Pinpoint the cell where the given text exists, returning its (X, Y) midpoint coordinate. 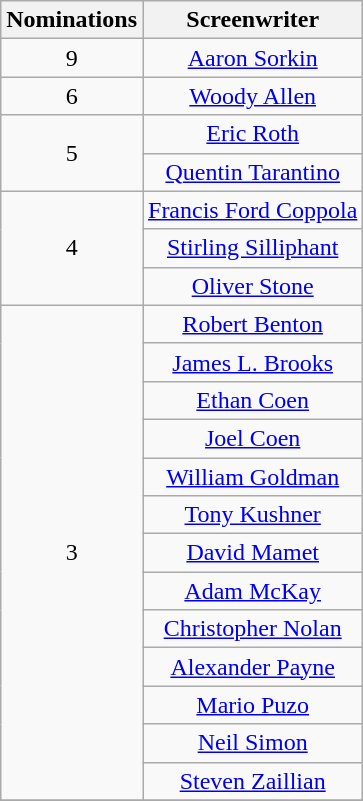
5 (72, 153)
Joel Coen (252, 438)
William Goldman (252, 477)
Eric Roth (252, 134)
Screenwriter (252, 20)
Adam McKay (252, 591)
9 (72, 58)
Neil Simon (252, 743)
Oliver Stone (252, 286)
Stirling Silliphant (252, 248)
Aaron Sorkin (252, 58)
James L. Brooks (252, 362)
Christopher Nolan (252, 629)
Alexander Payne (252, 667)
Francis Ford Coppola (252, 210)
Robert Benton (252, 324)
Nominations (72, 20)
Tony Kushner (252, 515)
Mario Puzo (252, 705)
Steven Zaillian (252, 781)
Woody Allen (252, 96)
David Mamet (252, 553)
Ethan Coen (252, 400)
3 (72, 552)
6 (72, 96)
4 (72, 248)
Quentin Tarantino (252, 172)
